Scan for the cell matching the given text and deliver its (X, Y) coordinate at center. 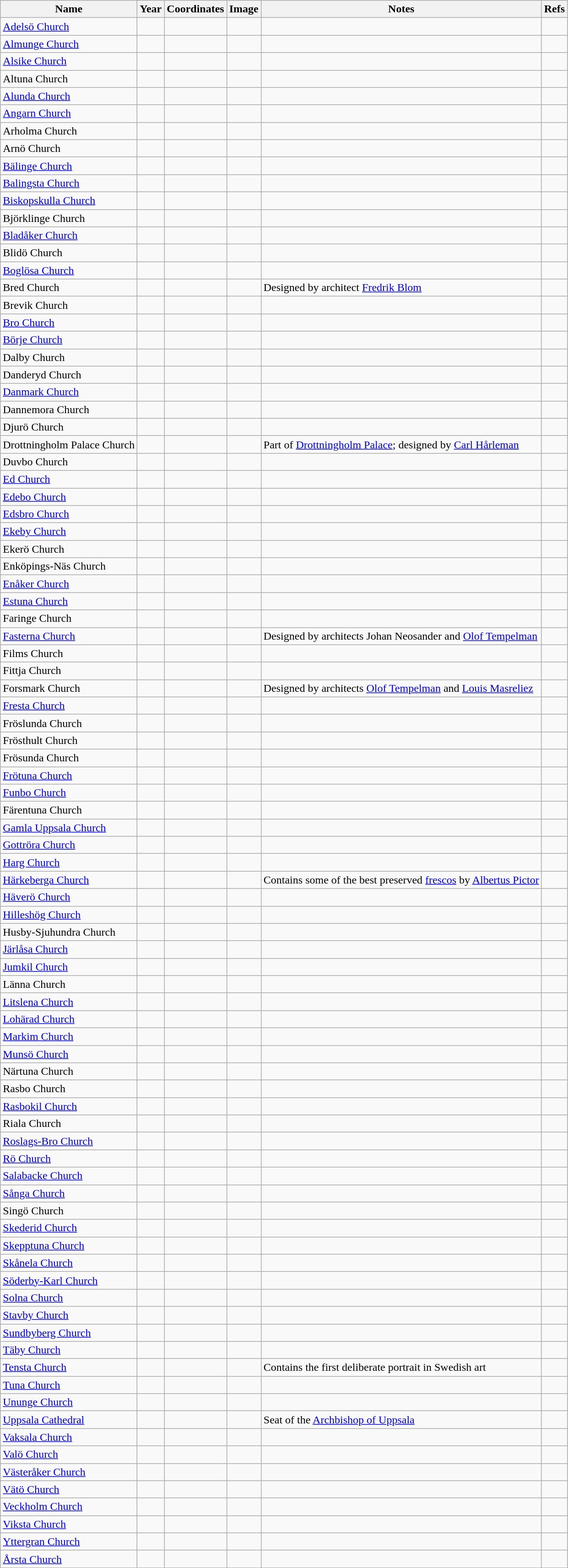
Salabacke Church (69, 1176)
Forsmark Church (69, 688)
Gottröra Church (69, 845)
Ununge Church (69, 1402)
Litslena Church (69, 1002)
Husby-Sjuhundra Church (69, 932)
Valö Church (69, 1455)
Duvbo Church (69, 462)
Jumkil Church (69, 967)
Arholma Church (69, 131)
Lohärad Church (69, 1019)
Häverö Church (69, 897)
Name (69, 9)
Härkeberga Church (69, 880)
Part of Drottningholm Palace; designed by Carl Hårleman (401, 444)
Boglösa Church (69, 270)
Årsta Church (69, 1559)
Vaksala Church (69, 1437)
Danderyd Church (69, 375)
Fittja Church (69, 671)
Ed Church (69, 479)
Bladåker Church (69, 236)
Tensta Church (69, 1368)
Notes (401, 9)
Fröslunda Church (69, 723)
Edsbro Church (69, 514)
Riala Church (69, 1124)
Söderby-Karl Church (69, 1280)
Munsö Church (69, 1054)
Björklinge Church (69, 218)
Ekeby Church (69, 532)
Alsike Church (69, 61)
Vätö Church (69, 1489)
Designed by architect Fredrik Blom (401, 288)
Hilleshög Church (69, 915)
Coordinates (195, 9)
Estuna Church (69, 601)
Adelsö Church (69, 27)
Biskopskulla Church (69, 200)
Blidö Church (69, 253)
Rasbokil Church (69, 1106)
Veckholm Church (69, 1507)
Närtuna Church (69, 1072)
Uppsala Cathedral (69, 1420)
Seat of the Archbishop of Uppsala (401, 1420)
Färentuna Church (69, 810)
Fasterna Church (69, 636)
Danmark Church (69, 392)
Yttergran Church (69, 1541)
Gamla Uppsala Church (69, 828)
Contains some of the best preserved frescos by Albertus Pictor (401, 880)
Singö Church (69, 1211)
Image (243, 9)
Dannemora Church (69, 410)
Contains the first deliberate portrait in Swedish art (401, 1368)
Edebo Church (69, 496)
Tuna Church (69, 1385)
Sundbyberg Church (69, 1333)
Bälinge Church (69, 166)
Altuna Church (69, 79)
Brevik Church (69, 305)
Harg Church (69, 862)
Year (151, 9)
Enköpings-Näs Church (69, 566)
Designed by architects Johan Neosander and Olof Tempelman (401, 636)
Sånga Church (69, 1193)
Täby Church (69, 1350)
Rö Church (69, 1158)
Drottningholm Palace Church (69, 444)
Markim Church (69, 1036)
Stavby Church (69, 1315)
Rasbo Church (69, 1089)
Frösunda Church (69, 758)
Arnö Church (69, 148)
Designed by architects Olof Tempelman and Louis Masreliez (401, 688)
Järlåsa Church (69, 949)
Films Church (69, 653)
Angarn Church (69, 113)
Länna Church (69, 984)
Almunge Church (69, 44)
Funbo Church (69, 793)
Västeråker Church (69, 1472)
Börje Church (69, 340)
Refs (554, 9)
Balingsta Church (69, 183)
Alunda Church (69, 96)
Bro Church (69, 323)
Frötuna Church (69, 776)
Solna Church (69, 1298)
Fresta Church (69, 706)
Bred Church (69, 288)
Enåker Church (69, 584)
Skånela Church (69, 1263)
Skederid Church (69, 1228)
Ekerö Church (69, 549)
Faringe Church (69, 619)
Djurö Church (69, 427)
Frösthult Church (69, 740)
Roslags-Bro Church (69, 1141)
Viksta Church (69, 1524)
Skepptuna Church (69, 1245)
Dalby Church (69, 357)
